From the cell containing the given text, extract its center point as (X, Y) coordinate. 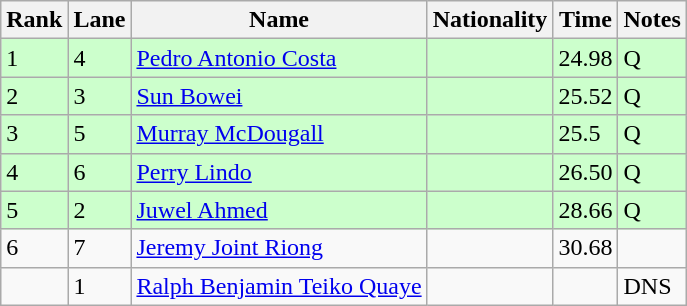
Nationality (490, 20)
Juwel Ahmed (279, 210)
Sun Bowei (279, 96)
Time (586, 20)
25.52 (586, 96)
7 (100, 248)
Name (279, 20)
Ralph Benjamin Teiko Quaye (279, 286)
Pedro Antonio Costa (279, 58)
25.5 (586, 134)
Notes (652, 20)
Murray McDougall (279, 134)
28.66 (586, 210)
DNS (652, 286)
Rank (34, 20)
Lane (100, 20)
26.50 (586, 172)
30.68 (586, 248)
Jeremy Joint Riong (279, 248)
Perry Lindo (279, 172)
24.98 (586, 58)
